Pinpoint the cell where the given text exists, returning its (x, y) midpoint coordinate. 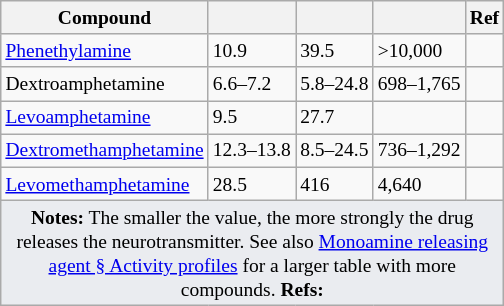
Ref (484, 18)
6.6–7.2 (252, 84)
27.7 (335, 118)
416 (335, 184)
Compound (104, 18)
Levoamphetamine (104, 118)
736–1,292 (419, 150)
12.3–13.8 (252, 150)
Phenethylamine (104, 50)
8.5–24.5 (335, 150)
Dextroamphetamine (104, 84)
39.5 (335, 50)
4,640 (419, 184)
>10,000 (419, 50)
Levomethamphetamine (104, 184)
10.9 (252, 50)
698–1,765 (419, 84)
Dextromethamphetamine (104, 150)
5.8–24.8 (335, 84)
28.5 (252, 184)
9.5 (252, 118)
